Output the [X, Y] coordinate of the center of the cell containing the given text.  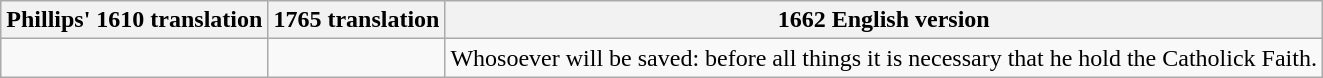
1662 English version [884, 20]
Whosoever will be saved: before all things it is necessary that he hold the Catholick Faith. [884, 58]
1765 translation [356, 20]
Phillips' 1610 translation [134, 20]
